Extract the (x, y) coordinate from the center of the cell holding the provided text.  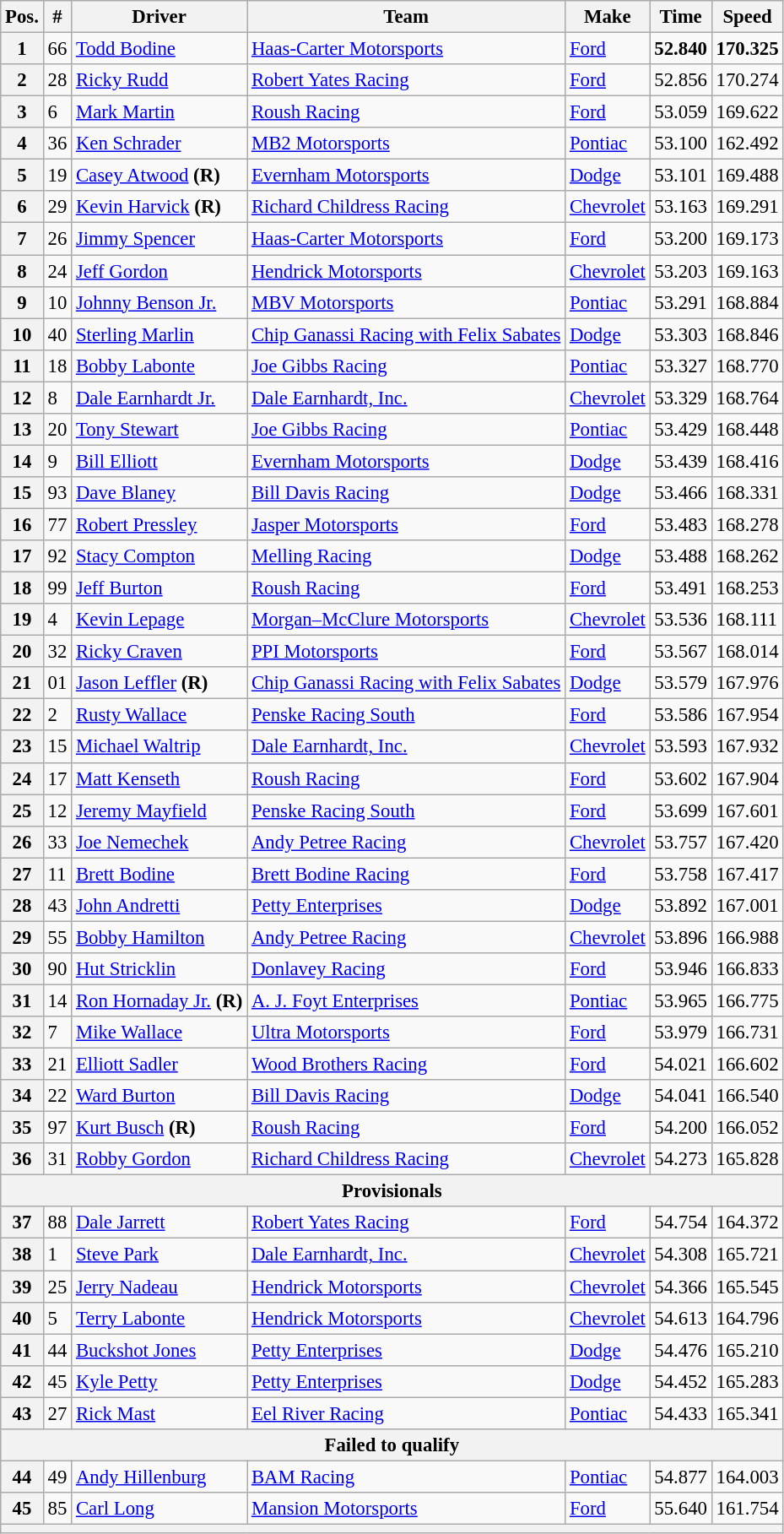
Andy Hillenburg (160, 1477)
53.291 (680, 302)
167.417 (748, 874)
PPI Motorsports (407, 652)
54.041 (680, 1096)
166.602 (748, 1065)
MBV Motorsports (407, 302)
Mike Wallace (160, 1033)
53.200 (680, 239)
30 (22, 969)
Mansion Motorsports (407, 1509)
54.308 (680, 1255)
169.163 (748, 271)
Mark Martin (160, 112)
165.828 (748, 1159)
01 (57, 683)
167.420 (748, 842)
Bobby Hamilton (160, 937)
Failed to qualify (392, 1445)
169.488 (748, 176)
168.014 (748, 652)
53.439 (680, 461)
Kevin Harvick (R) (160, 207)
Elliott Sadler (160, 1065)
Jimmy Spencer (160, 239)
Jerry Nadeau (160, 1287)
Johnny Benson Jr. (160, 302)
53.059 (680, 112)
MB2 Motorsports (407, 144)
Matt Kenseth (160, 778)
3 (22, 112)
Brett Bodine (160, 874)
Robert Pressley (160, 524)
34 (22, 1096)
Joe Nemechek (160, 842)
Tony Stewart (160, 430)
52.856 (680, 80)
88 (57, 1223)
Todd Bodine (160, 49)
54.021 (680, 1065)
165.721 (748, 1255)
Pos. (22, 17)
162.492 (748, 144)
Donlavey Racing (407, 969)
Bobby Labonte (160, 366)
168.884 (748, 302)
170.325 (748, 49)
53.892 (680, 906)
BAM Racing (407, 1477)
Ron Hornaday Jr. (R) (160, 1000)
92 (57, 556)
166.988 (748, 937)
John Andretti (160, 906)
53.203 (680, 271)
166.052 (748, 1128)
Rick Mast (160, 1413)
55.640 (680, 1509)
54.877 (680, 1477)
54.452 (680, 1381)
Jason Leffler (R) (160, 683)
66 (57, 49)
97 (57, 1128)
53.327 (680, 366)
53.699 (680, 810)
Casey Atwood (R) (160, 176)
161.754 (748, 1509)
Michael Waltrip (160, 747)
168.262 (748, 556)
166.540 (748, 1096)
166.731 (748, 1033)
41 (22, 1350)
Rusty Wallace (160, 715)
164.003 (748, 1477)
168.253 (748, 588)
Dale Earnhardt Jr. (160, 398)
164.796 (748, 1318)
Ricky Craven (160, 652)
Driver (160, 17)
Team (407, 17)
53.101 (680, 176)
166.833 (748, 969)
90 (57, 969)
23 (22, 747)
53.593 (680, 747)
53.483 (680, 524)
167.976 (748, 683)
53.536 (680, 620)
167.001 (748, 906)
52.840 (680, 49)
168.846 (748, 334)
A. J. Foyt Enterprises (407, 1000)
53.965 (680, 1000)
Brett Bodine Racing (407, 874)
Morgan–McClure Motorsports (407, 620)
167.904 (748, 778)
Terry Labonte (160, 1318)
170.274 (748, 80)
165.545 (748, 1287)
53.303 (680, 334)
Carl Long (160, 1509)
Kevin Lepage (160, 620)
93 (57, 493)
53.100 (680, 144)
165.210 (748, 1350)
Ricky Rudd (160, 80)
53.579 (680, 683)
54.754 (680, 1223)
Steve Park (160, 1255)
49 (57, 1477)
39 (22, 1287)
Ultra Motorsports (407, 1033)
Robby Gordon (160, 1159)
54.200 (680, 1128)
168.111 (748, 620)
168.764 (748, 398)
169.291 (748, 207)
Jasper Motorsports (407, 524)
Make (608, 17)
53.979 (680, 1033)
165.341 (748, 1413)
85 (57, 1509)
165.283 (748, 1381)
Sterling Marlin (160, 334)
53.329 (680, 398)
Buckshot Jones (160, 1350)
Dale Jarrett (160, 1223)
16 (22, 524)
Jeff Gordon (160, 271)
99 (57, 588)
169.173 (748, 239)
37 (22, 1223)
168.416 (748, 461)
167.954 (748, 715)
55 (57, 937)
Time (680, 17)
53.946 (680, 969)
Dave Blaney (160, 493)
Melling Racing (407, 556)
54.476 (680, 1350)
53.602 (680, 778)
Provisionals (392, 1191)
164.372 (748, 1223)
166.775 (748, 1000)
Kurt Busch (R) (160, 1128)
35 (22, 1128)
Hut Stricklin (160, 969)
38 (22, 1255)
Jeff Burton (160, 588)
Jeremy Mayfield (160, 810)
13 (22, 430)
54.433 (680, 1413)
167.601 (748, 810)
Eel River Racing (407, 1413)
# (57, 17)
53.488 (680, 556)
53.466 (680, 493)
53.586 (680, 715)
54.366 (680, 1287)
Speed (748, 17)
168.278 (748, 524)
167.932 (748, 747)
Wood Brothers Racing (407, 1065)
53.896 (680, 937)
77 (57, 524)
53.491 (680, 588)
168.448 (748, 430)
Bill Elliott (160, 461)
53.429 (680, 430)
53.757 (680, 842)
Ken Schrader (160, 144)
54.613 (680, 1318)
168.331 (748, 493)
53.758 (680, 874)
42 (22, 1381)
169.622 (748, 112)
Kyle Petty (160, 1381)
54.273 (680, 1159)
168.770 (748, 366)
53.163 (680, 207)
Stacy Compton (160, 556)
53.567 (680, 652)
Ward Burton (160, 1096)
